Return (x, y) of the center of cell containing provided text 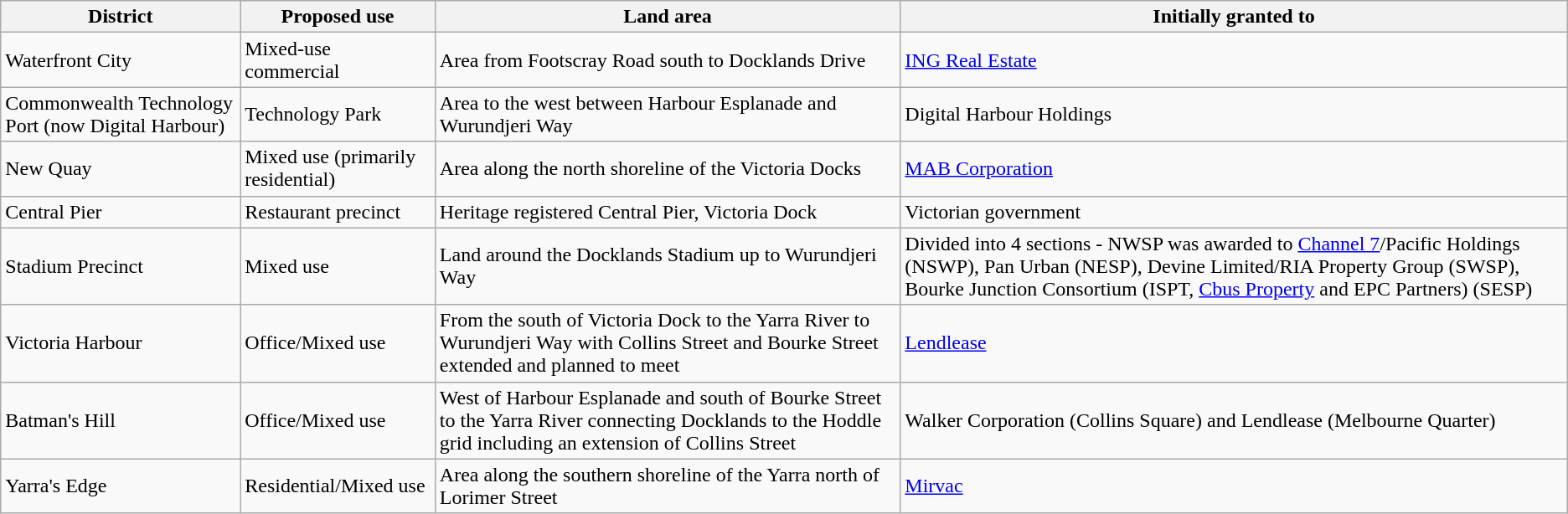
Heritage registered Central Pier, Victoria Dock (668, 212)
Stadium Precinct (121, 266)
Victorian government (1234, 212)
Technology Park (338, 114)
Victoria Harbour (121, 343)
Area to the west between Harbour Esplanade and Wurundjeri Way (668, 114)
Waterfront City (121, 60)
New Quay (121, 169)
District (121, 17)
Area along the north shoreline of the Victoria Docks (668, 169)
Land area (668, 17)
Proposed use (338, 17)
Yarra's Edge (121, 486)
Central Pier (121, 212)
MAB Corporation (1234, 169)
Residential/Mixed use (338, 486)
From the south of Victoria Dock to the Yarra River to Wurundjeri Way with Collins Street and Bourke Street extended and planned to meet (668, 343)
Mixed use (primarily residential) (338, 169)
Area along the southern shoreline of the Yarra north of Lorimer Street (668, 486)
Mixed use (338, 266)
Commonwealth Technology Port (now Digital Harbour) (121, 114)
Mixed-use commercial (338, 60)
Digital Harbour Holdings (1234, 114)
Land around the Docklands Stadium up to Wurundjeri Way (668, 266)
ING Real Estate (1234, 60)
Initially granted to (1234, 17)
Lendlease (1234, 343)
Batman's Hill (121, 420)
Mirvac (1234, 486)
Restaurant precinct (338, 212)
Walker Corporation (Collins Square) and Lendlease (Melbourne Quarter) (1234, 420)
Area from Footscray Road south to Docklands Drive (668, 60)
